Return the (x, y) coordinate for the center point of the cell that contains the specified text.  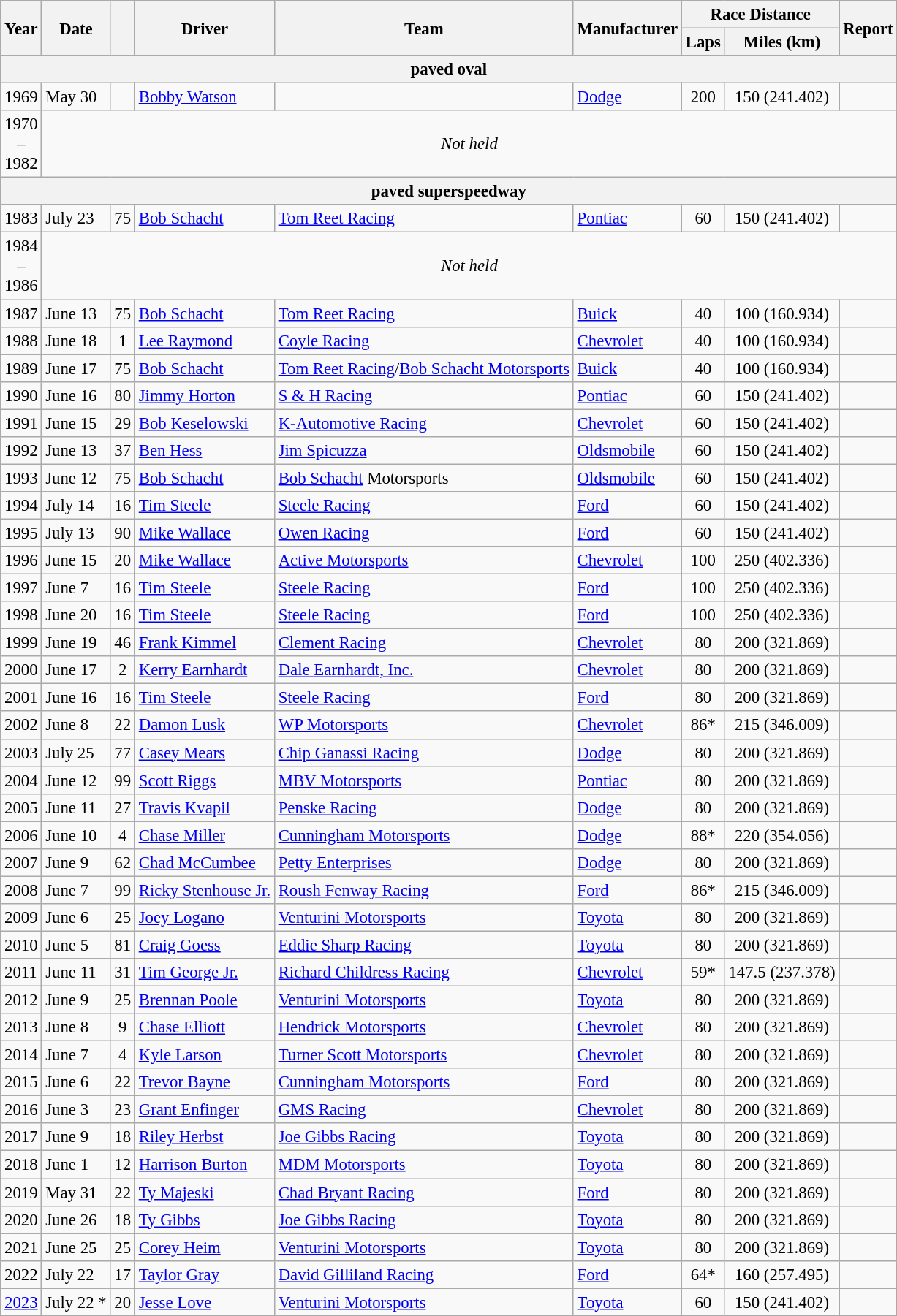
Ty Gibbs (205, 1220)
Casey Mears (205, 753)
Ben Hess (205, 451)
81 (123, 945)
Richard Childress Racing (424, 973)
1992 (21, 451)
1998 (21, 615)
Kyle Larson (205, 1055)
2023 (21, 1302)
June 26 (76, 1220)
2005 (21, 807)
Race Distance (760, 15)
1988 (21, 341)
2011 (21, 973)
Report (868, 28)
June 25 (76, 1247)
2009 (21, 918)
July 22 (76, 1274)
Joey Logano (205, 918)
59* (703, 973)
July 13 (76, 533)
2015 (21, 1082)
1991 (21, 423)
Travis Kvapil (205, 807)
Corey Heim (205, 1247)
Bob Schacht Motorsports (424, 478)
220 (354.056) (782, 835)
Brennan Poole (205, 1000)
Scott Riggs (205, 780)
Laps (703, 42)
Chase Miller (205, 835)
29 (123, 423)
Petty Enterprises (424, 863)
2013 (21, 1027)
64* (703, 1274)
2022 (21, 1274)
Chad McCumbee (205, 863)
27 (123, 807)
200 (703, 97)
1993 (21, 478)
2007 (21, 863)
Roush Fenway Racing (424, 890)
Jim Spicuzza (424, 451)
July 22 * (76, 1302)
2002 (21, 726)
May 30 (76, 97)
90 (123, 533)
2019 (21, 1193)
Craig Goess (205, 945)
June 3 (76, 1110)
2000 (21, 670)
May 31 (76, 1193)
160 (257.495) (782, 1274)
Jesse Love (205, 1302)
17 (123, 1274)
June 19 (76, 643)
62 (123, 863)
37 (123, 451)
David Gilliland Racing (424, 1274)
88* (703, 835)
Penske Racing (424, 807)
9 (123, 1027)
1 (123, 341)
1969 (21, 97)
2012 (21, 1000)
July 25 (76, 753)
1984–1986 (21, 266)
1995 (21, 533)
Lee Raymond (205, 341)
2003 (21, 753)
147.5 (237.378) (782, 973)
paved oval (449, 69)
July 14 (76, 506)
July 23 (76, 218)
paved superspeedway (449, 191)
GMS Racing (424, 1110)
Trevor Bayne (205, 1082)
1990 (21, 395)
2 (123, 670)
1996 (21, 560)
Manufacturer (627, 28)
Clement Racing (424, 643)
2017 (21, 1138)
Ricky Stenhouse Jr. (205, 890)
Bobby Watson (205, 97)
June 20 (76, 615)
June 10 (76, 835)
Tim George Jr. (205, 973)
Taylor Gray (205, 1274)
Date (76, 28)
June 1 (76, 1165)
Harrison Burton (205, 1165)
MBV Motorsports (424, 780)
June 5 (76, 945)
2004 (21, 780)
Kerry Earnhardt (205, 670)
Active Motorsports (424, 560)
Tom Reet Racing/Bob Schacht Motorsports (424, 368)
1999 (21, 643)
1989 (21, 368)
S & H Racing (424, 395)
Team (424, 28)
K-Automotive Racing (424, 423)
June 18 (76, 341)
23 (123, 1110)
Dale Earnhardt, Inc. (424, 670)
2021 (21, 1247)
WP Motorsports (424, 726)
Eddie Sharp Racing (424, 945)
2016 (21, 1110)
Hendrick Motorsports (424, 1027)
Damon Lusk (205, 726)
2018 (21, 1165)
31 (123, 973)
1983 (21, 218)
Bob Keselowski (205, 423)
Ty Majeski (205, 1193)
Owen Racing (424, 533)
2008 (21, 890)
Grant Enfinger (205, 1110)
Turner Scott Motorsports (424, 1055)
77 (123, 753)
2020 (21, 1220)
2001 (21, 698)
2006 (21, 835)
1970–1982 (21, 144)
Chad Bryant Racing (424, 1193)
MDM Motorsports (424, 1165)
1997 (21, 588)
Driver (205, 28)
1994 (21, 506)
Frank Kimmel (205, 643)
2010 (21, 945)
Chase Elliott (205, 1027)
Miles (km) (782, 42)
1987 (21, 313)
Coyle Racing (424, 341)
46 (123, 643)
Chip Ganassi Racing (424, 753)
12 (123, 1165)
2014 (21, 1055)
Riley Herbst (205, 1138)
Year (21, 28)
Jimmy Horton (205, 395)
